Return the (X, Y) coordinate for the center point of the cell that contains the specified text.  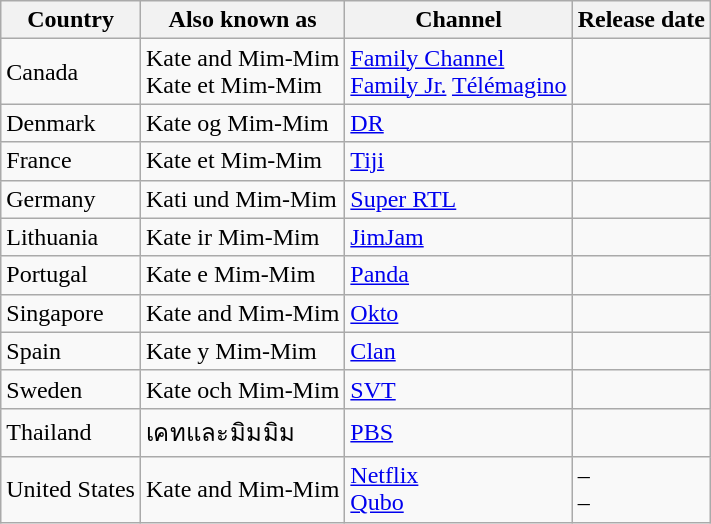
Okto (458, 313)
Lithuania (71, 237)
Kate et Mim-Mim (242, 161)
Channel (458, 20)
Country (71, 20)
Netflix Qubo (458, 490)
Kate och Mim-Mim (242, 389)
France (71, 161)
Spain (71, 351)
SVT (458, 389)
Sweden (71, 389)
Clan (458, 351)
เคทและมิมมิม (242, 432)
Release date (641, 20)
Tiji (458, 161)
Portugal (71, 275)
Kate og Mim-Mim (242, 123)
Denmark (71, 123)
Super RTL (458, 199)
Singapore (71, 313)
Also known as (242, 20)
Canada (71, 72)
Kate ir Mim-Mim (242, 237)
– – (641, 490)
Kati und Mim-Mim (242, 199)
Kate y Mim-Mim (242, 351)
Kate e Mim-Mim (242, 275)
Kate and Mim-Mim Kate et Mim-Mim (242, 72)
DR (458, 123)
Thailand (71, 432)
United States (71, 490)
PBS (458, 432)
Panda (458, 275)
Family Channel Family Jr. Télémagino (458, 72)
Germany (71, 199)
JimJam (458, 237)
